From the cell containing the given text, extract its center point as (X, Y) coordinate. 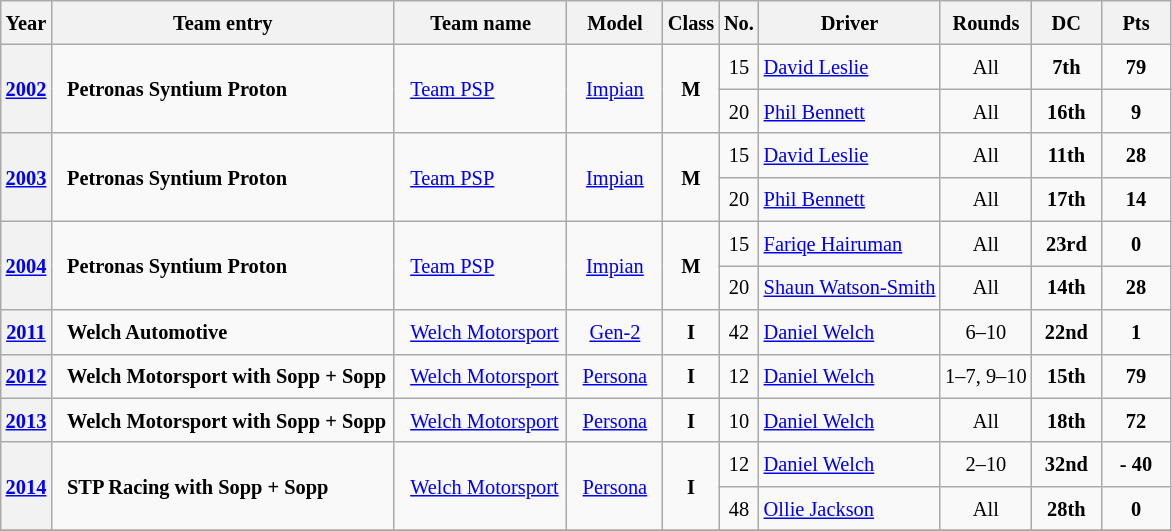
Year (26, 22)
Rounds (986, 22)
17th (1067, 199)
Model (615, 22)
18th (1067, 420)
2014 (26, 486)
DC (1067, 22)
32nd (1067, 464)
- 40 (1136, 464)
2002 (26, 88)
11th (1067, 155)
48 (739, 508)
10 (739, 420)
14 (1136, 199)
22nd (1067, 331)
23rd (1067, 243)
1 (1136, 331)
No. (739, 22)
72 (1136, 420)
Ollie Jackson (850, 508)
15th (1067, 376)
7th (1067, 66)
Class (691, 22)
Team name (480, 22)
2012 (26, 376)
2011 (26, 331)
16th (1067, 111)
Pts (1136, 22)
42 (739, 331)
6–10 (986, 331)
Fariqe Hairuman (850, 243)
STP Racing with Sopp + Sopp (222, 486)
1–7, 9–10 (986, 376)
Welch Automotive (222, 331)
Gen-2 (615, 331)
Team entry (222, 22)
2004 (26, 265)
14th (1067, 287)
2013 (26, 420)
Driver (850, 22)
2–10 (986, 464)
9 (1136, 111)
28th (1067, 508)
Shaun Watson-Smith (850, 287)
2003 (26, 177)
